Search for the cell housing the specified text and yield its (x, y) center coordinate. 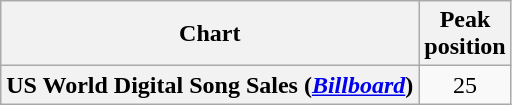
US World Digital Song Sales (Billboard) (210, 85)
Chart (210, 34)
Peak position (465, 34)
25 (465, 85)
